Search for the cell housing the specified text and yield its (x, y) center coordinate. 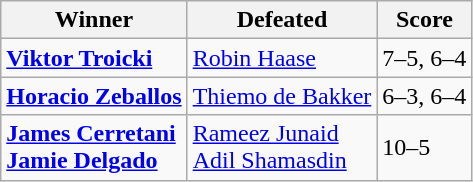
6–3, 6–4 (424, 96)
Winner (94, 20)
Score (424, 20)
7–5, 6–4 (424, 58)
James Cerretani Jamie Delgado (94, 148)
Horacio Zeballos (94, 96)
Viktor Troicki (94, 58)
Defeated (282, 20)
Robin Haase (282, 58)
10–5 (424, 148)
Rameez Junaid Adil Shamasdin (282, 148)
Thiemo de Bakker (282, 96)
